Determine the [X, Y] coordinate at the center of the cell enclosing the given text.  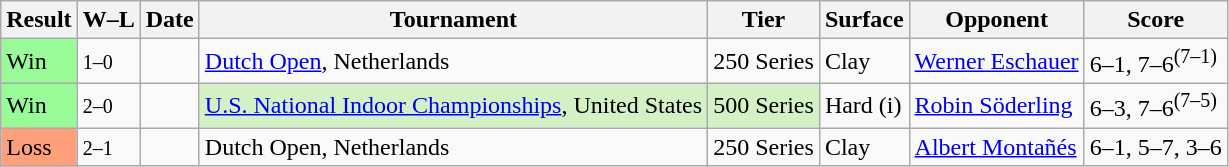
Tournament [453, 20]
W–L [108, 20]
Surface [864, 20]
2–1 [108, 147]
U.S. National Indoor Championships, United States [453, 106]
Werner Eschauer [996, 62]
Opponent [996, 20]
6–1, 5–7, 3–6 [1156, 147]
Albert Montañés [996, 147]
Result [39, 20]
Date [170, 20]
Robin Söderling [996, 106]
Hard (i) [864, 106]
2–0 [108, 106]
6–1, 7–6(7–1) [1156, 62]
Tier [764, 20]
6–3, 7–6(7–5) [1156, 106]
Score [1156, 20]
500 Series [764, 106]
Loss [39, 147]
1–0 [108, 62]
